Provide the (x, y) coordinate of the cell's center where the given text is located.  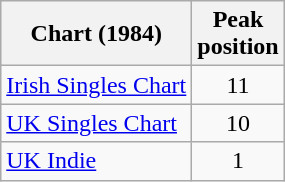
11 (238, 85)
UK Indie (96, 161)
Peakposition (238, 34)
1 (238, 161)
Irish Singles Chart (96, 85)
UK Singles Chart (96, 123)
Chart (1984) (96, 34)
10 (238, 123)
